Provide the [X, Y] coordinate of the cell's center where the given text is located.  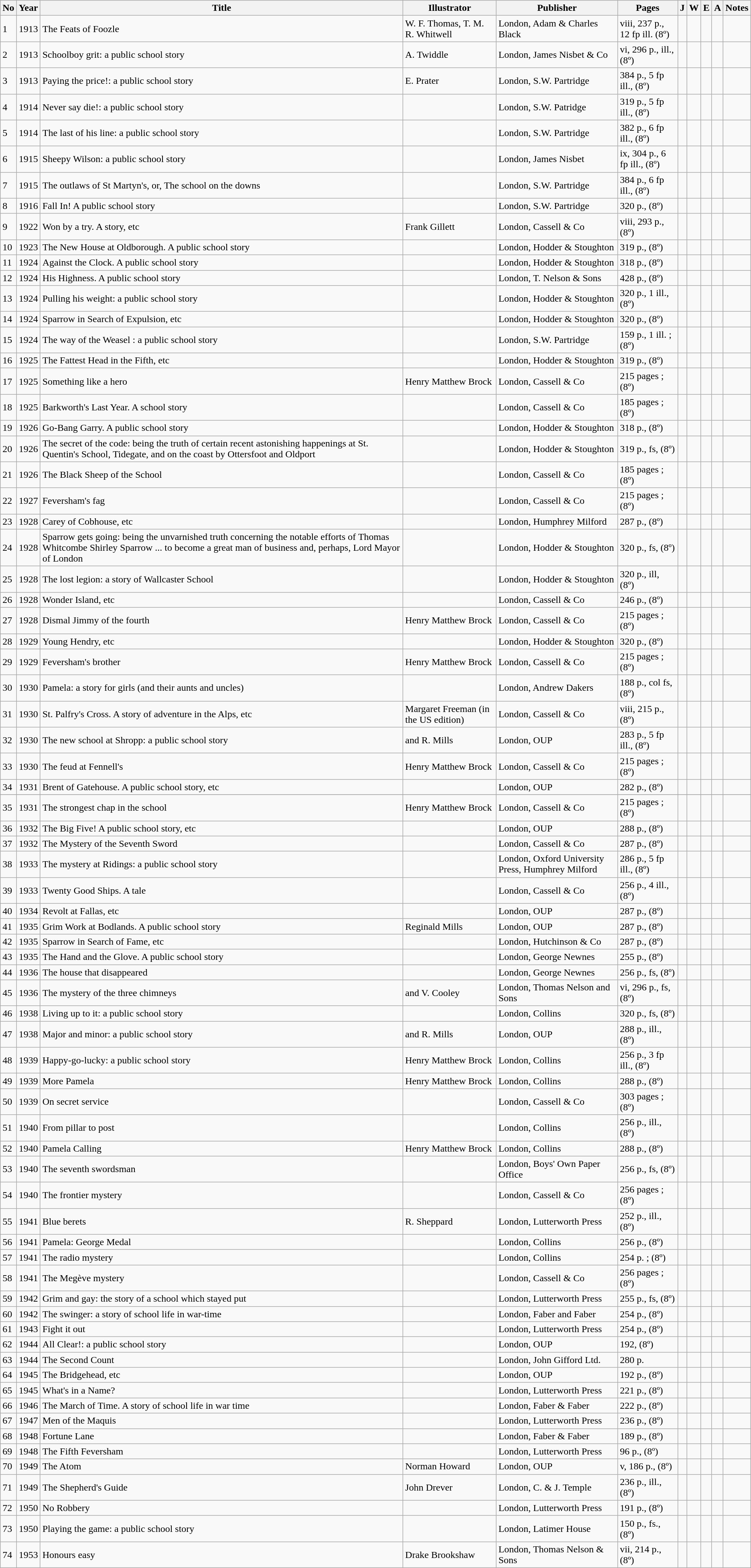
J [682, 8]
38 [8, 864]
The Mystery of the Seventh Sword [221, 844]
The frontier mystery [221, 1195]
41 [8, 926]
9 [8, 226]
37 [8, 844]
London, Faber and Faber [557, 1314]
All Clear!: a public school story [221, 1345]
Publisher [557, 8]
70 [8, 1467]
vi, 296 p., fs, (8º) [648, 993]
28 [8, 641]
31 [8, 714]
The Feats of Foozle [221, 29]
London, Latimer House [557, 1528]
64 [8, 1375]
Paying the price!: a public school story [221, 81]
34 [8, 787]
The March of Time. A story of school life in war time [221, 1406]
The new school at Shropp: a public school story [221, 740]
The outlaws of St Martyn's, or, The school on the downs [221, 185]
59 [8, 1298]
The Megève mystery [221, 1278]
96 p., (8º) [648, 1451]
50 [8, 1101]
283 p., 5 fp ill., (8º) [648, 740]
vi, 296 p., ill., (8º) [648, 55]
Barkworth's Last Year. A school story [221, 408]
26 [8, 600]
The seventh swordsman [221, 1169]
66 [8, 1406]
1934 [28, 911]
25 [8, 579]
320 p., ill, (8º) [648, 579]
20 [8, 448]
Men of the Maquis [221, 1421]
47 [8, 1034]
W. F. Thomas, T. M. R. Whitwell [450, 29]
No Robbery [221, 1508]
London, Humphrey Milford [557, 521]
London, Thomas Nelson & Sons [557, 1555]
189 p., (8º) [648, 1436]
192, (8º) [648, 1345]
1 [8, 29]
viii, 293 p., (8º) [648, 226]
Revolt at Fallas, etc [221, 911]
v, 186 p., (8º) [648, 1467]
256 p., (8º) [648, 1242]
His Highness. A public school story [221, 278]
8 [8, 206]
Illustrator [450, 8]
39 [8, 890]
The mystery at Ridings: a public school story [221, 864]
65 [8, 1390]
252 p., ill., (8º) [648, 1221]
Pulling his weight: a public school story [221, 298]
256 p., ill., (8º) [648, 1128]
Reginald Mills [450, 926]
33 [8, 766]
255 p., fs, (8º) [648, 1298]
The house that disappeared [221, 972]
The Second Count [221, 1360]
Carey of Cobhouse, etc [221, 521]
69 [8, 1451]
The Bridgehead, etc [221, 1375]
Fortune Lane [221, 1436]
London, Hutchinson & Co [557, 941]
The feud at Fennell's [221, 766]
The Hand and the Glove. A public school story [221, 957]
Feversham's brother [221, 662]
The Atom [221, 1467]
The Fifth Feversham [221, 1451]
The Big Five! A public school story, etc [221, 828]
Pages [648, 8]
Schoolboy grit: a public school story [221, 55]
30 [8, 688]
Dismal Jimmy of the fourth [221, 620]
51 [8, 1128]
Pamela Calling [221, 1148]
280 p. [648, 1360]
256 p., 3 fp ill., (8º) [648, 1061]
London, James Nisbet & Co [557, 55]
E. Prater [450, 81]
Wonder Island, etc [221, 600]
303 pages ; (8º) [648, 1101]
236 p., (8º) [648, 1421]
1946 [28, 1406]
Feversham's fag [221, 501]
ix, 304 p., 6 fp ill., (8º) [648, 159]
67 [8, 1421]
The New House at Oldborough. A public school story [221, 247]
42 [8, 941]
18 [8, 408]
43 [8, 957]
London, Adam & Charles Black [557, 29]
17 [8, 381]
Happy-go-lucky: a public school story [221, 1061]
The swinger: a story of school life in war-time [221, 1314]
1947 [28, 1421]
The last of his line: a public school story [221, 133]
Major and minor: a public school story [221, 1034]
221 p., (8º) [648, 1390]
1953 [28, 1555]
What's in a Name? [221, 1390]
384 p., 5 fp ill., (8º) [648, 81]
15 [8, 340]
1916 [28, 206]
53 [8, 1169]
Pamela: George Medal [221, 1242]
3 [8, 81]
58 [8, 1278]
19 [8, 428]
Twenty Good Ships. A tale [221, 890]
36 [8, 828]
29 [8, 662]
London, S.W. Patridge [557, 107]
4 [8, 107]
16 [8, 361]
150 p., fs., (8º) [648, 1528]
52 [8, 1148]
68 [8, 1436]
London, Boys' Own Paper Office [557, 1169]
35 [8, 808]
61 [8, 1329]
The Shepherd's Guide [221, 1487]
St. Palfry's Cross. A story of adventure in the Alps, etc [221, 714]
382 p., 6 fp ill., (8º) [648, 133]
1927 [28, 501]
27 [8, 620]
21 [8, 475]
62 [8, 1345]
45 [8, 993]
Title [221, 8]
London, Andrew Dakers [557, 688]
256 p., 4 ill., (8º) [648, 890]
No [8, 8]
Never say die!: a public school story [221, 107]
London, John Gifford Ltd. [557, 1360]
The radio mystery [221, 1257]
288 p., ill., (8º) [648, 1034]
London, James Nisbet [557, 159]
5 [8, 133]
London, T. Nelson & Sons [557, 278]
London, C. & J. Temple [557, 1487]
282 p., (8º) [648, 787]
Year [28, 8]
2 [8, 55]
Won by a try. A story, etc [221, 226]
46 [8, 1014]
72 [8, 1508]
1922 [28, 226]
254 p. ; (8º) [648, 1257]
London, Thomas Nelson and Sons [557, 993]
Living up to it: a public school story [221, 1014]
74 [8, 1555]
56 [8, 1242]
Against the Clock. A public school story [221, 262]
Sheepy Wilson: a public school story [221, 159]
236 p., ill., (8º) [648, 1487]
W [694, 8]
428 p., (8º) [648, 278]
Fight it out [221, 1329]
Young Hendry, etc [221, 641]
From pillar to post [221, 1128]
32 [8, 740]
57 [8, 1257]
The Black Sheep of the School [221, 475]
10 [8, 247]
viii, 215 p., (8º) [648, 714]
Something like a hero [221, 381]
Norman Howard [450, 1467]
Margaret Freeman (in the US edition) [450, 714]
A. Twiddle [450, 55]
Playing the game: a public school story [221, 1528]
viii, 237 p., 12 fp ill. (8º) [648, 29]
Go-Bang Garry. A public school story [221, 428]
54 [8, 1195]
24 [8, 548]
49 [8, 1081]
60 [8, 1314]
Blue berets [221, 1221]
222 p., (8º) [648, 1406]
63 [8, 1360]
John Drever [450, 1487]
159 p., 1 ill. ; (8º) [648, 340]
Grim Work at Bodlands. A public school story [221, 926]
55 [8, 1221]
The lost legion: a story of Wallcaster School [221, 579]
319 p., 5 fp ill., (8º) [648, 107]
A [717, 8]
44 [8, 972]
40 [8, 911]
255 p., (8º) [648, 957]
11 [8, 262]
191 p., (8º) [648, 1508]
192 p., (8º) [648, 1375]
London, Oxford University Press, Humphrey Milford [557, 864]
319 p., fs, (8º) [648, 448]
13 [8, 298]
48 [8, 1061]
More Pamela [221, 1081]
R. Sheppard [450, 1221]
Fall In! A public school story [221, 206]
22 [8, 501]
71 [8, 1487]
12 [8, 278]
14 [8, 319]
Frank Gillett [450, 226]
384 p., 6 fp ill., (8º) [648, 185]
Sparrow in Search of Fame, etc [221, 941]
188 p., col fs, (8º) [648, 688]
The strongest chap in the school [221, 808]
286 p., 5 fp ill., (8º) [648, 864]
1943 [28, 1329]
The way of the Weasel : a public school story [221, 340]
Honours easy [221, 1555]
73 [8, 1528]
Drake Brookshaw [450, 1555]
7 [8, 185]
E [706, 8]
6 [8, 159]
Grim and gay: the story of a school which stayed put [221, 1298]
23 [8, 521]
1923 [28, 247]
Sparrow in Search of Expulsion, etc [221, 319]
Pamela: a story for girls (and their aunts and uncles) [221, 688]
Brent of Gatehouse. A public school story, etc [221, 787]
On secret service [221, 1101]
The mystery of the three chimneys [221, 993]
320 p., 1 ill., (8º) [648, 298]
vii, 214 p., (8º) [648, 1555]
and V. Cooley [450, 993]
Notes [737, 8]
The Fattest Head in the Fifth, etc [221, 361]
246 p., (8º) [648, 600]
